Return [x, y] of the center of cell containing provided text 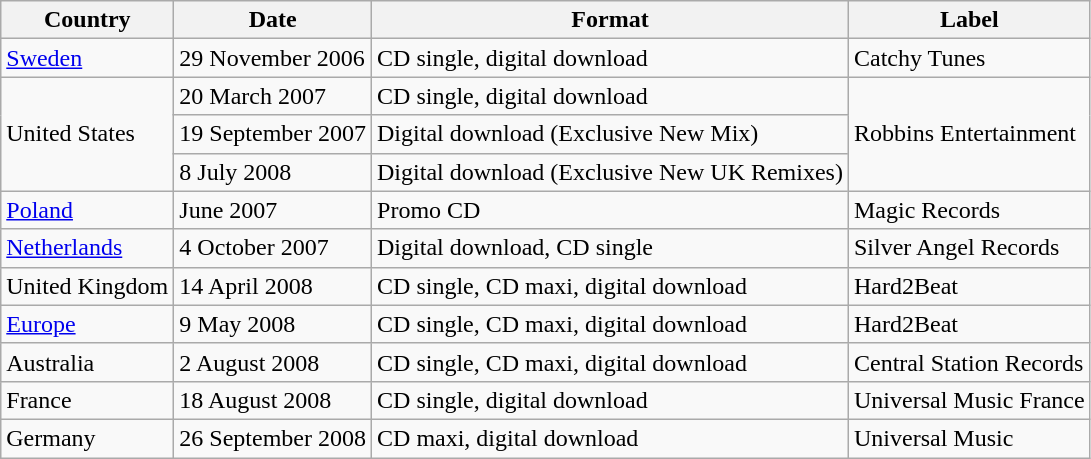
Date [273, 20]
France [88, 400]
Robbins Entertainment [969, 134]
29 November 2006 [273, 58]
9 May 2008 [273, 324]
Australia [88, 362]
Digital download, CD single [610, 248]
2 August 2008 [273, 362]
26 September 2008 [273, 438]
Europe [88, 324]
June 2007 [273, 210]
Digital download (Exclusive New UK Remixes) [610, 172]
Universal Music France [969, 400]
Catchy Tunes [969, 58]
CD maxi, digital download [610, 438]
Label [969, 20]
Magic Records [969, 210]
Germany [88, 438]
United States [88, 134]
Promo CD [610, 210]
Format [610, 20]
Sweden [88, 58]
8 July 2008 [273, 172]
Universal Music [969, 438]
Poland [88, 210]
Country [88, 20]
Digital download (Exclusive New Mix) [610, 134]
Silver Angel Records [969, 248]
20 March 2007 [273, 96]
Central Station Records [969, 362]
19 September 2007 [273, 134]
18 August 2008 [273, 400]
United Kingdom [88, 286]
14 April 2008 [273, 286]
Netherlands [88, 248]
4 October 2007 [273, 248]
